Provide the (X, Y) coordinate of the cell's center where the given text is located.  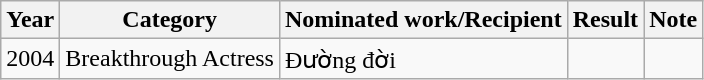
Nominated work/Recipient (423, 20)
Category (170, 20)
Đường đời (423, 59)
Note (674, 20)
2004 (30, 59)
Breakthrough Actress (170, 59)
Result (605, 20)
Year (30, 20)
